Return the [X, Y] coordinate for the center point of the cell that contains the specified text.  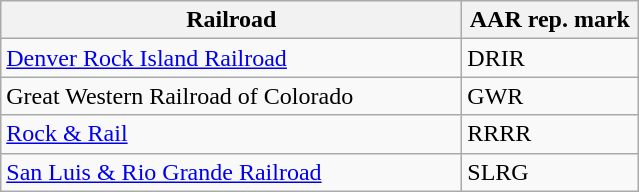
Railroad [232, 20]
SLRG [550, 172]
Denver Rock Island Railroad [232, 58]
Great Western Railroad of Colorado [232, 96]
RRRR [550, 134]
Rock & Rail [232, 134]
GWR [550, 96]
San Luis & Rio Grande Railroad [232, 172]
AAR rep. mark [550, 20]
DRIR [550, 58]
